Return the (X, Y) coordinate for the center point of the cell that contains the specified text.  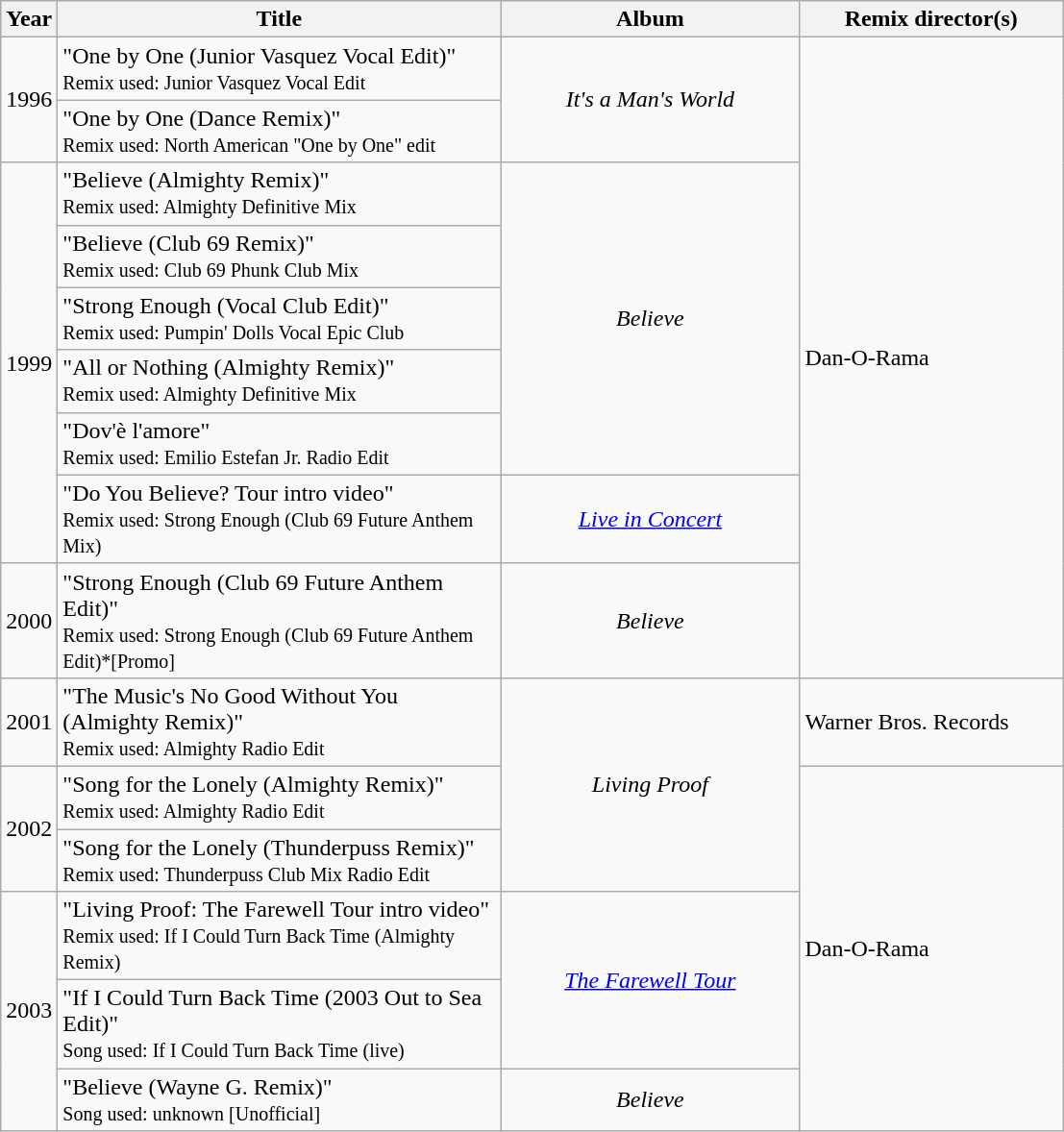
"One by One (Dance Remix)"Remix used: North American "One by One" edit (279, 131)
2001 (29, 722)
"The Music's No Good Without You (Almighty Remix)"Remix used: Almighty Radio Edit (279, 722)
Warner Bros. Records (931, 722)
It's a Man's World (650, 100)
"Do You Believe? Tour intro video"Remix used: Strong Enough (Club 69 Future Anthem Mix) (279, 519)
"Believe (Wayne G. Remix)"Song used: unknown [Unofficial] (279, 1099)
"Dov'è l'amore"Remix used: Emilio Estefan Jr. Radio Edit (279, 444)
"Strong Enough (Vocal Club Edit)"Remix used: Pumpin' Dolls Vocal Epic Club (279, 319)
1996 (29, 100)
"If I Could Turn Back Time (2003 Out to Sea Edit)"Song used: If I Could Turn Back Time (live) (279, 1024)
"Believe (Almighty Remix)"Remix used: Almighty Definitive Mix (279, 194)
"Living Proof: The Farewell Tour intro video"Remix used: If I Could Turn Back Time (Almighty Remix) (279, 936)
"Strong Enough (Club 69 Future Anthem Edit)"Remix used: Strong Enough (Club 69 Future Anthem Edit)*[Promo] (279, 621)
2000 (29, 621)
"Song for the Lonely (Thunderpuss Remix)"Remix used: Thunderpuss Club Mix Radio Edit (279, 859)
Live in Concert (650, 519)
Title (279, 19)
"Song for the Lonely (Almighty Remix)"Remix used: Almighty Radio Edit (279, 798)
2002 (29, 828)
Album (650, 19)
Remix director(s) (931, 19)
1999 (29, 363)
The Farewell Tour (650, 980)
"Believe (Club 69 Remix)"Remix used: Club 69 Phunk Club Mix (279, 256)
Living Proof (650, 784)
"All or Nothing (Almighty Remix)"Remix used: Almighty Definitive Mix (279, 381)
"One by One (Junior Vasquez Vocal Edit)"Remix used: Junior Vasquez Vocal Edit (279, 69)
2003 (29, 1011)
Year (29, 19)
